Return the (x, y) coordinate for the center point of the cell that contains the specified text.  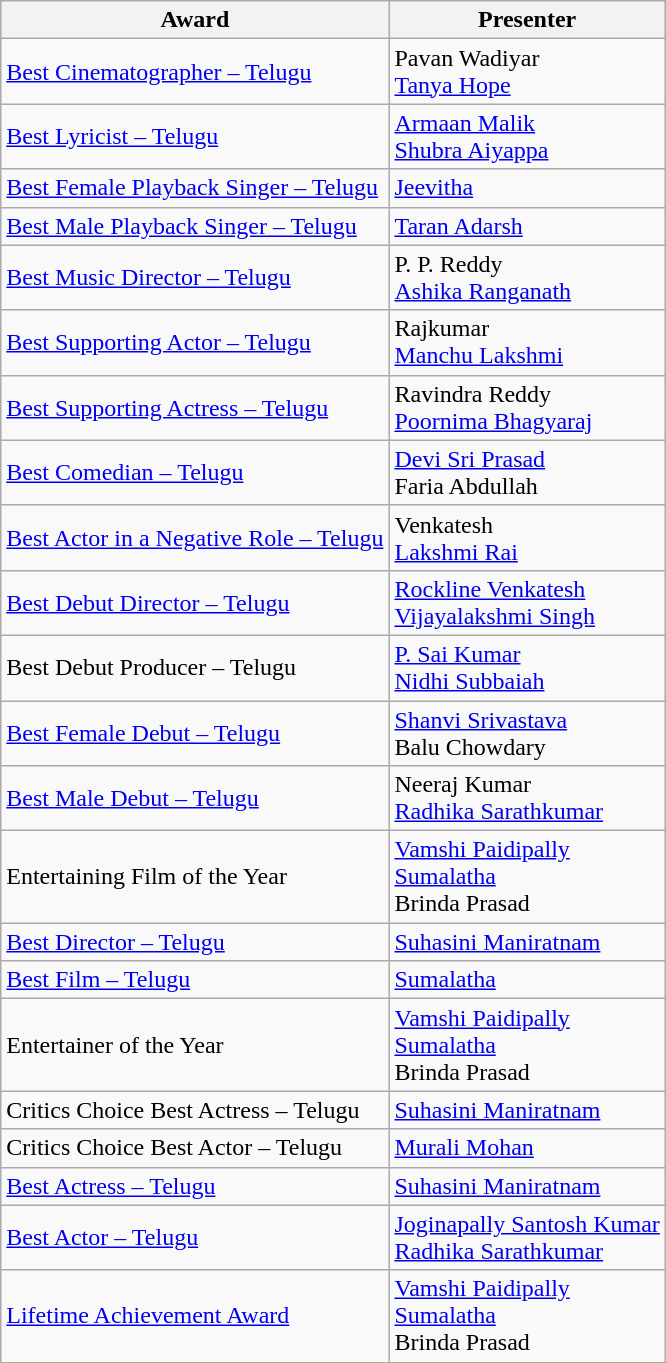
Best Cinematographer – Telugu (195, 72)
Best Actress – Telugu (195, 1186)
Jeevitha (527, 188)
P. P. ReddyAshika Ranganath (527, 278)
Best Supporting Actor – Telugu (195, 342)
VenkateshLakshmi Rai (527, 538)
Ravindra ReddyPoornima Bhagyaraj (527, 408)
Best Music Director – Telugu (195, 278)
Joginapally Santosh KumarRadhika Sarathkumar (527, 1238)
Neeraj KumarRadhika Sarathkumar (527, 798)
Critics Choice Best Actor – Telugu (195, 1148)
Shanvi SrivastavaBalu Chowdary (527, 732)
RajkumarManchu Lakshmi (527, 342)
P. Sai KumarNidhi Subbaiah (527, 668)
Armaan MalikShubra Aiyappa (527, 136)
Best Lyricist – Telugu (195, 136)
Best Male Debut – Telugu (195, 798)
Best Supporting Actress – Telugu (195, 408)
Best Female Playback Singer – Telugu (195, 188)
Best Male Playback Singer – Telugu (195, 226)
Rockline VenkateshVijayalakshmi Singh (527, 602)
Sumalatha (527, 980)
Lifetime Achievement Award (195, 1316)
Best Female Debut – Telugu (195, 732)
Best Film – Telugu (195, 980)
Critics Choice Best Actress – Telugu (195, 1110)
Best Debut Producer – Telugu (195, 668)
Best Actor in a Negative Role – Telugu (195, 538)
Presenter (527, 20)
Entertainer of the Year (195, 1045)
Entertaining Film of the Year (195, 877)
Best Comedian – Telugu (195, 472)
Best Director – Telugu (195, 942)
Murali Mohan (527, 1148)
Pavan WadiyarTanya Hope (527, 72)
Award (195, 20)
Best Actor – Telugu (195, 1238)
Best Debut Director – Telugu (195, 602)
Taran Adarsh (527, 226)
Devi Sri PrasadFaria Abdullah (527, 472)
